Determine the (x, y) coordinate at the center of the cell enclosing the given text.  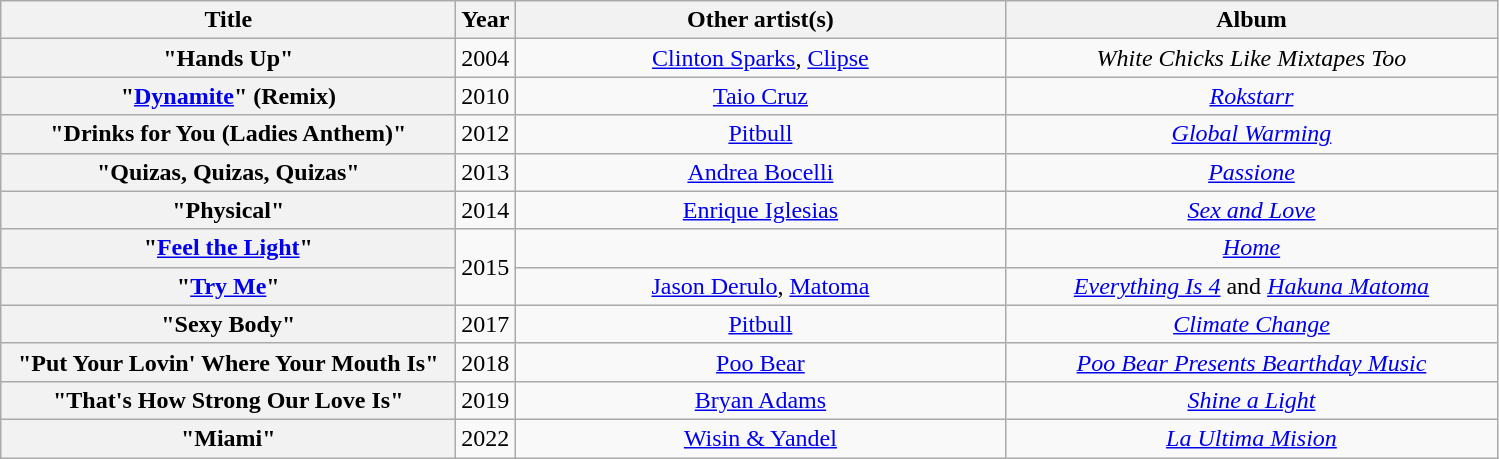
Sex and Love (1252, 210)
"Quizas, Quizas, Quizas" (228, 172)
"Drinks for You (Ladies Anthem)" (228, 134)
Andrea Bocelli (760, 172)
2004 (486, 58)
Clinton Sparks, Clipse (760, 58)
Climate Change (1252, 324)
2022 (486, 438)
Taio Cruz (760, 96)
2014 (486, 210)
2019 (486, 400)
Global Warming (1252, 134)
Poo Bear Presents Bearthday Music (1252, 362)
"Miami" (228, 438)
2017 (486, 324)
Enrique Iglesias (760, 210)
"Sexy Body" (228, 324)
"Dynamite" (Remix) (228, 96)
2013 (486, 172)
"Try Me" (228, 286)
"That's How Strong Our Love Is" (228, 400)
Shine a Light (1252, 400)
Year (486, 20)
Wisin & Yandel (760, 438)
White Chicks Like Mixtapes Too (1252, 58)
2012 (486, 134)
Title (228, 20)
Rokstarr (1252, 96)
"Physical" (228, 210)
Poo Bear (760, 362)
Other artist(s) (760, 20)
"Put Your Lovin' Where Your Mouth Is" (228, 362)
La Ultima Mision (1252, 438)
"Feel the Light" (228, 248)
2010 (486, 96)
2015 (486, 267)
Jason Derulo, Matoma (760, 286)
2018 (486, 362)
Everything Is 4 and Hakuna Matoma (1252, 286)
Home (1252, 248)
Album (1252, 20)
Bryan Adams (760, 400)
Passione (1252, 172)
"Hands Up" (228, 58)
